Search for the cell housing the specified text and yield its (X, Y) center coordinate. 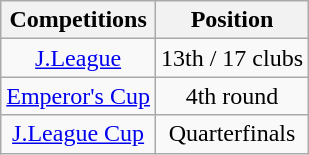
4th round (232, 96)
Quarterfinals (232, 134)
Position (232, 20)
J.League Cup (78, 134)
J.League (78, 58)
Emperor's Cup (78, 96)
13th / 17 clubs (232, 58)
Competitions (78, 20)
